Search for the cell housing the specified text and yield its (X, Y) center coordinate. 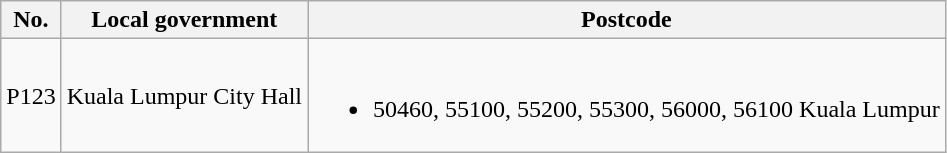
P123 (31, 96)
Postcode (627, 20)
Local government (184, 20)
Kuala Lumpur City Hall (184, 96)
No. (31, 20)
50460, 55100, 55200, 55300, 56000, 56100 Kuala Lumpur (627, 96)
